Locate the cell with the specified text and output its (X, Y) center coordinate. 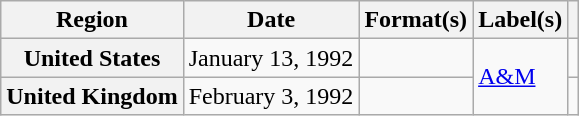
Region (92, 20)
A&M (520, 77)
Date (271, 20)
United Kingdom (92, 96)
Label(s) (520, 20)
January 13, 1992 (271, 58)
Format(s) (416, 20)
February 3, 1992 (271, 96)
United States (92, 58)
